Output the [x, y] coordinate of the center of the cell containing the given text.  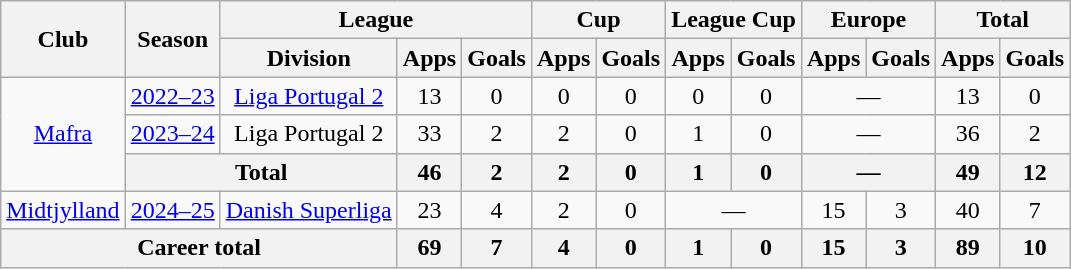
League [376, 20]
12 [1035, 172]
89 [968, 248]
49 [968, 172]
2022–23 [172, 96]
36 [968, 134]
2024–25 [172, 210]
46 [429, 172]
League Cup [734, 20]
Europe [868, 20]
33 [429, 134]
69 [429, 248]
Career total [200, 248]
40 [968, 210]
Cup [598, 20]
2023–24 [172, 134]
Division [308, 58]
Danish Superliga [308, 210]
Club [63, 39]
Season [172, 39]
10 [1035, 248]
Mafra [63, 134]
23 [429, 210]
Midtjylland [63, 210]
